Identify which cell holds the provided text, then report its (x, y) central coordinate. 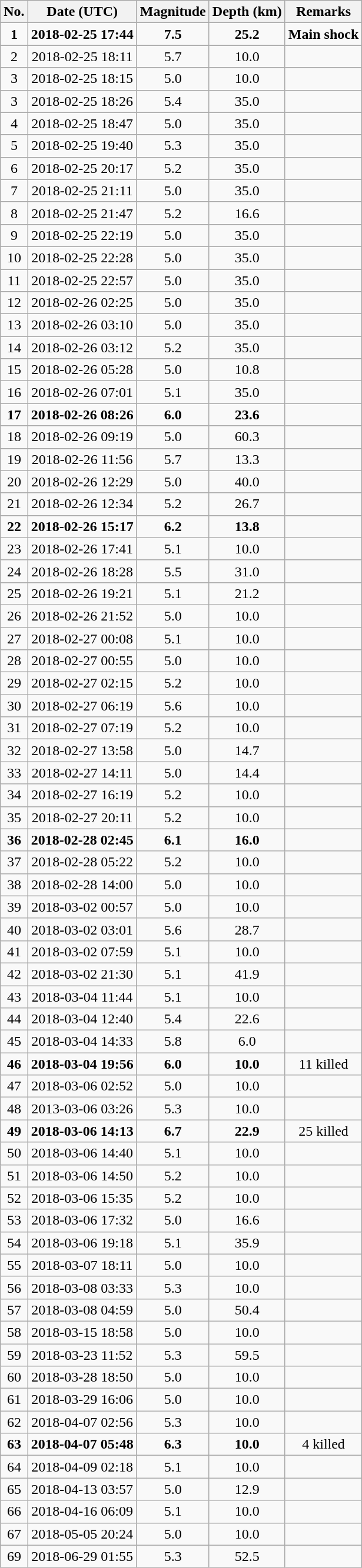
2018-02-25 20:17 (82, 168)
28.7 (247, 929)
2018-02-27 14:11 (82, 773)
2018-03-06 14:40 (82, 1153)
61 (14, 1400)
2018-02-25 17:44 (82, 34)
48 (14, 1109)
31.0 (247, 571)
2018-03-06 14:50 (82, 1176)
2018-03-06 19:18 (82, 1243)
2018-04-13 03:57 (82, 1489)
5 (14, 146)
6 (14, 168)
59 (14, 1355)
2018-02-26 12:29 (82, 482)
14.7 (247, 750)
Depth (km) (247, 12)
2018-02-25 18:47 (82, 124)
56 (14, 1287)
2018-03-02 21:30 (82, 974)
Remarks (323, 12)
28 (14, 661)
2018-02-26 07:01 (82, 392)
60.3 (247, 437)
10 (14, 258)
6.1 (173, 840)
2018-02-25 22:19 (82, 235)
2018-02-25 19:40 (82, 146)
2018-03-06 15:35 (82, 1198)
41 (14, 952)
7 (14, 191)
2018-02-26 17:41 (82, 549)
13 (14, 325)
2018-02-25 18:11 (82, 56)
5.5 (173, 571)
52.5 (247, 1556)
6.2 (173, 526)
41.9 (247, 974)
2018-02-25 21:11 (82, 191)
14 (14, 348)
2018-02-26 15:17 (82, 526)
2018-02-26 11:56 (82, 459)
2018-02-25 18:26 (82, 101)
2018-02-28 14:00 (82, 885)
22.9 (247, 1131)
21 (14, 504)
52 (14, 1198)
2018-03-23 11:52 (82, 1355)
55 (14, 1265)
33 (14, 773)
51 (14, 1176)
2018-02-25 22:57 (82, 281)
34 (14, 795)
No. (14, 12)
2018-02-26 05:28 (82, 370)
46 (14, 1064)
2018-03-02 03:01 (82, 929)
12.9 (247, 1489)
6.3 (173, 1444)
9 (14, 235)
2018-02-28 05:22 (82, 862)
19 (14, 459)
17 (14, 415)
57 (14, 1310)
15 (14, 370)
54 (14, 1243)
24 (14, 571)
2018-03-04 19:56 (82, 1064)
2018-03-07 18:11 (82, 1265)
2018-02-27 00:08 (82, 638)
4 (14, 124)
2018-02-26 12:34 (82, 504)
23 (14, 549)
2018-03-06 17:32 (82, 1220)
2018-02-26 03:12 (82, 348)
45 (14, 1042)
22 (14, 526)
1 (14, 34)
Date (UTC) (82, 12)
18 (14, 437)
2013-03-06 03:26 (82, 1109)
59.5 (247, 1355)
12 (14, 303)
13.3 (247, 459)
2018-02-25 18:15 (82, 79)
16 (14, 392)
22.6 (247, 1019)
2018-03-08 04:59 (82, 1310)
32 (14, 750)
23.6 (247, 415)
25.2 (247, 34)
2018-03-28 18:50 (82, 1377)
2018-02-26 02:25 (82, 303)
20 (14, 482)
35 (14, 818)
2018-02-25 21:47 (82, 213)
11 (14, 281)
2018-02-26 18:28 (82, 571)
2018-02-25 22:28 (82, 258)
4 killed (323, 1444)
5.8 (173, 1042)
62 (14, 1422)
2018-02-27 20:11 (82, 818)
2018-02-28 02:45 (82, 840)
26 (14, 616)
31 (14, 728)
2018-03-04 12:40 (82, 1019)
38 (14, 885)
7.5 (173, 34)
66 (14, 1512)
37 (14, 862)
2018-03-02 07:59 (82, 952)
13.8 (247, 526)
58 (14, 1332)
8 (14, 213)
2018-03-08 03:33 (82, 1287)
2018-03-06 14:13 (82, 1131)
2018-04-09 02:18 (82, 1467)
65 (14, 1489)
29 (14, 683)
6.7 (173, 1131)
42 (14, 974)
40.0 (247, 482)
11 killed (323, 1064)
2018-06-29 01:55 (82, 1556)
2018-03-02 00:57 (82, 907)
2018-02-26 08:26 (82, 415)
25 killed (323, 1131)
26.7 (247, 504)
2018-03-29 16:06 (82, 1400)
2018-02-26 19:21 (82, 593)
14.4 (247, 773)
2018-02-27 00:55 (82, 661)
16.0 (247, 840)
2018-03-15 18:58 (82, 1332)
30 (14, 706)
2018-02-27 16:19 (82, 795)
2018-02-27 02:15 (82, 683)
25 (14, 593)
10.8 (247, 370)
43 (14, 997)
64 (14, 1467)
Main shock (323, 34)
2018-03-04 14:33 (82, 1042)
40 (14, 929)
53 (14, 1220)
2018-02-26 03:10 (82, 325)
63 (14, 1444)
67 (14, 1534)
69 (14, 1556)
2018-02-27 13:58 (82, 750)
2018-02-27 07:19 (82, 728)
27 (14, 638)
2018-03-06 02:52 (82, 1086)
50.4 (247, 1310)
Magnitude (173, 12)
39 (14, 907)
2018-04-16 06:09 (82, 1512)
35.9 (247, 1243)
21.2 (247, 593)
2018-02-26 21:52 (82, 616)
2018-04-07 05:48 (82, 1444)
60 (14, 1377)
44 (14, 1019)
2018-05-05 20:24 (82, 1534)
2018-02-27 06:19 (82, 706)
50 (14, 1153)
36 (14, 840)
2018-03-04 11:44 (82, 997)
49 (14, 1131)
2 (14, 56)
47 (14, 1086)
2018-04-07 02:56 (82, 1422)
2018-02-26 09:19 (82, 437)
